Output the (X, Y) coordinate of the center of the cell containing the given text.  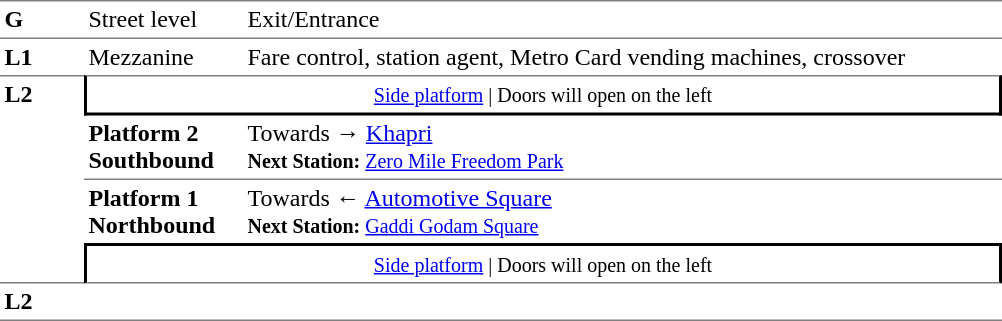
Platform 1Northbound (164, 212)
L2 (42, 179)
Towards ← Automotive SquareNext Station: Gaddi Godam Square (622, 212)
Mezzanine (164, 57)
Exit/Entrance (622, 20)
Street level (164, 20)
G (42, 20)
Towards → KhapriNext Station: Zero Mile Freedom Park (622, 148)
Fare control, station agent, Metro Card vending machines, crossover (622, 57)
L1 (42, 57)
Platform 2Southbound (164, 148)
